Return the (x, y) coordinate for the center point of the cell that contains the specified text.  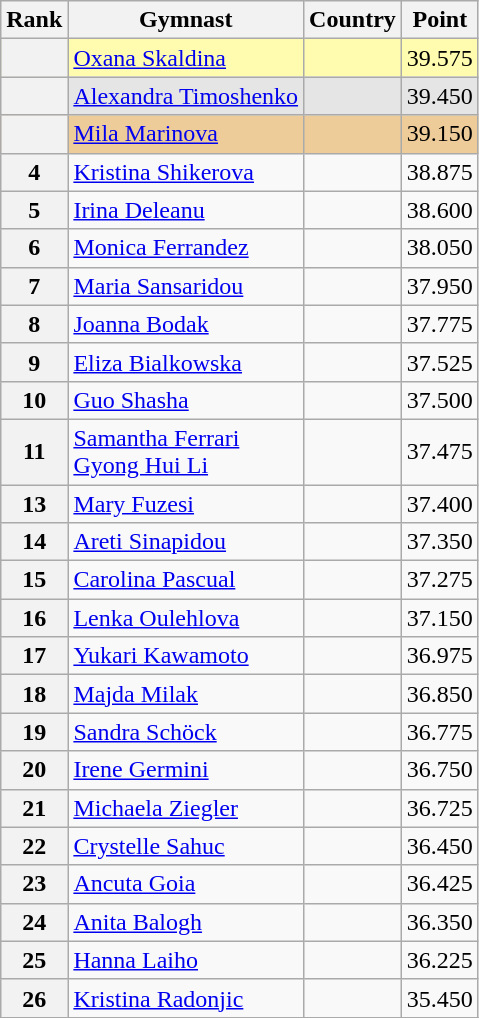
39.450 (440, 96)
Ancuta Goia (186, 884)
Irina Deleanu (186, 210)
37.475 (440, 452)
Kristina Shikerova (186, 172)
36.725 (440, 808)
36.850 (440, 694)
9 (34, 362)
Rank (34, 20)
Mary Fuzesi (186, 503)
Kristina Radonjic (186, 998)
23 (34, 884)
Alexandra Timoshenko (186, 96)
38.875 (440, 172)
Guo Shasha (186, 400)
38.050 (440, 248)
Mila Marinova (186, 134)
Country (353, 20)
15 (34, 580)
Eliza Bialkowska (186, 362)
Monica Ferrandez (186, 248)
Carolina Pascual (186, 580)
Michaela Ziegler (186, 808)
36.225 (440, 960)
16 (34, 618)
37.500 (440, 400)
36.775 (440, 732)
4 (34, 172)
37.950 (440, 286)
24 (34, 922)
Lenka Oulehlova (186, 618)
Hanna Laiho (186, 960)
Maria Sansaridou (186, 286)
37.775 (440, 324)
37.350 (440, 542)
39.150 (440, 134)
36.750 (440, 770)
Irene Germini (186, 770)
20 (34, 770)
18 (34, 694)
36.425 (440, 884)
Samantha FerrariGyong Hui Li (186, 452)
6 (34, 248)
Yukari Kawamoto (186, 656)
37.400 (440, 503)
10 (34, 400)
22 (34, 846)
Crystelle Sahuc (186, 846)
Gymnast (186, 20)
26 (34, 998)
36.350 (440, 922)
35.450 (440, 998)
39.575 (440, 58)
Sandra Schöck (186, 732)
36.450 (440, 846)
13 (34, 503)
Joanna Bodak (186, 324)
11 (34, 452)
8 (34, 324)
Anita Balogh (186, 922)
17 (34, 656)
37.275 (440, 580)
5 (34, 210)
21 (34, 808)
25 (34, 960)
Areti Sinapidou (186, 542)
37.150 (440, 618)
36.975 (440, 656)
Majda Milak (186, 694)
14 (34, 542)
Point (440, 20)
37.525 (440, 362)
19 (34, 732)
38.600 (440, 210)
Oxana Skaldina (186, 58)
7 (34, 286)
